Return the [x, y] coordinate for the center point of the cell that contains the specified text.  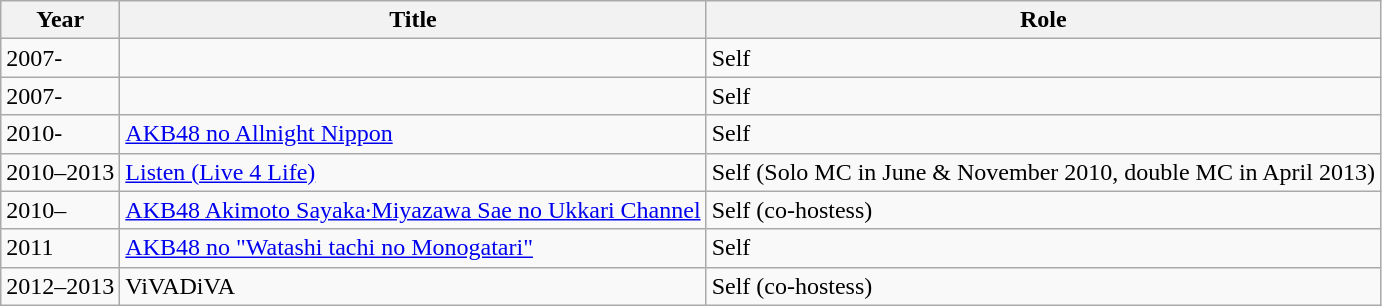
AKB48 Akimoto Sayaka·Miyazawa Sae no Ukkari Channel [413, 210]
AKB48 no "Watashi tachi no Monogatari" [413, 248]
Listen (Live 4 Life) [413, 172]
Year [60, 20]
2010- [60, 134]
ViVADiVA [413, 286]
Self (Solo MC in June & November 2010, double MC in April 2013) [1043, 172]
Role [1043, 20]
2011 [60, 248]
2010– [60, 210]
Title [413, 20]
AKB48 no Allnight Nippon [413, 134]
2012–2013 [60, 286]
2010–2013 [60, 172]
